Identify which cell holds the provided text, then report its (X, Y) central coordinate. 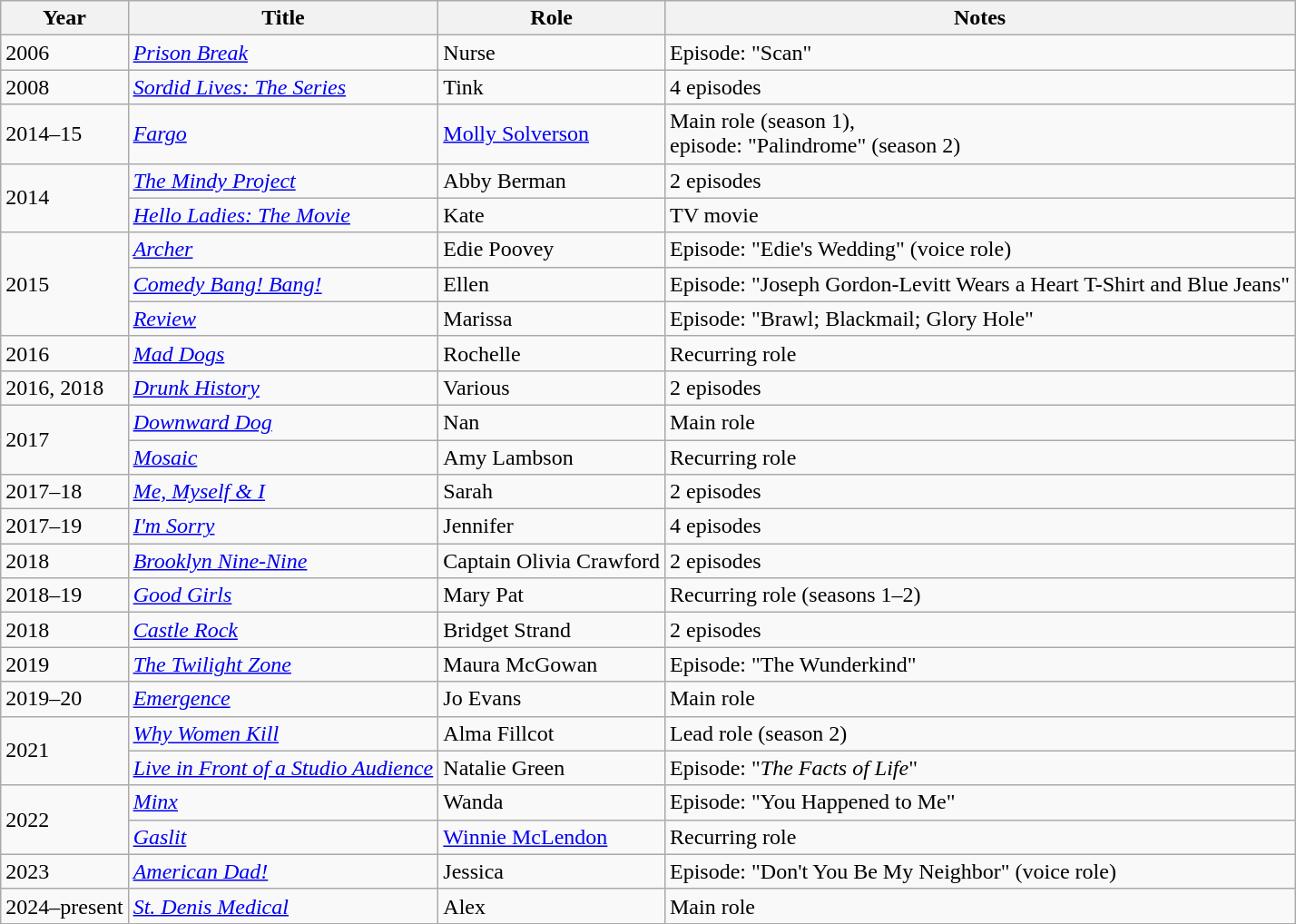
Hello Ladies: The Movie (283, 215)
TV movie (979, 215)
2021 (64, 751)
2018–19 (64, 595)
2008 (64, 87)
Episode: "Don't You Be My Neighbor" (voice role) (979, 871)
Archer (283, 250)
Tink (552, 87)
2019–20 (64, 699)
Captain Olivia Crawford (552, 561)
2006 (64, 53)
Jennifer (552, 526)
Maura McGowan (552, 664)
Episode: "The Wunderkind" (979, 664)
Gaslit (283, 837)
The Mindy Project (283, 181)
Jo Evans (552, 699)
Edie Poovey (552, 250)
Why Women Kill (283, 733)
2023 (64, 871)
2016 (64, 353)
Prison Break (283, 53)
Nan (552, 422)
Winnie McLendon (552, 837)
American Dad! (283, 871)
Marissa (552, 319)
Role (552, 18)
Castle Rock (283, 630)
Fargo (283, 134)
Notes (979, 18)
Amy Lambson (552, 457)
St. Denis Medical (283, 906)
Brooklyn Nine-Nine (283, 561)
2017–18 (64, 492)
Sordid Lives: The Series (283, 87)
Alma Fillcot (552, 733)
Episode: "Brawl; Blackmail; Glory Hole" (979, 319)
Rochelle (552, 353)
Alex (552, 906)
Kate (552, 215)
2024–present (64, 906)
Emergence (283, 699)
Drunk History (283, 388)
The Twilight Zone (283, 664)
Minx (283, 802)
Sarah (552, 492)
Good Girls (283, 595)
2019 (64, 664)
2016, 2018 (64, 388)
Episode: "The Facts of Life" (979, 768)
Episode: "You Happened to Me" (979, 802)
Episode: "Edie's Wedding" (voice role) (979, 250)
Episode: "Scan" (979, 53)
Review (283, 319)
Downward Dog (283, 422)
2014–15 (64, 134)
Year (64, 18)
2017–19 (64, 526)
Lead role (season 2) (979, 733)
Title (283, 18)
Episode: "Joseph Gordon-Levitt Wears a Heart T-Shirt and Blue Jeans" (979, 284)
Mosaic (283, 457)
Molly Solverson (552, 134)
2022 (64, 820)
Wanda (552, 802)
Nurse (552, 53)
2015 (64, 284)
Me, Myself & I (283, 492)
Natalie Green (552, 768)
Bridget Strand (552, 630)
Abby Berman (552, 181)
Various (552, 388)
2014 (64, 198)
Live in Front of a Studio Audience (283, 768)
Main role (season 1),episode: "Palindrome" (season 2) (979, 134)
Jessica (552, 871)
Comedy Bang! Bang! (283, 284)
Recurring role (seasons 1–2) (979, 595)
Mary Pat (552, 595)
Ellen (552, 284)
2017 (64, 439)
Mad Dogs (283, 353)
I'm Sorry (283, 526)
